For the text-containing cell, return its midpoint in (x, y) coordinate format. 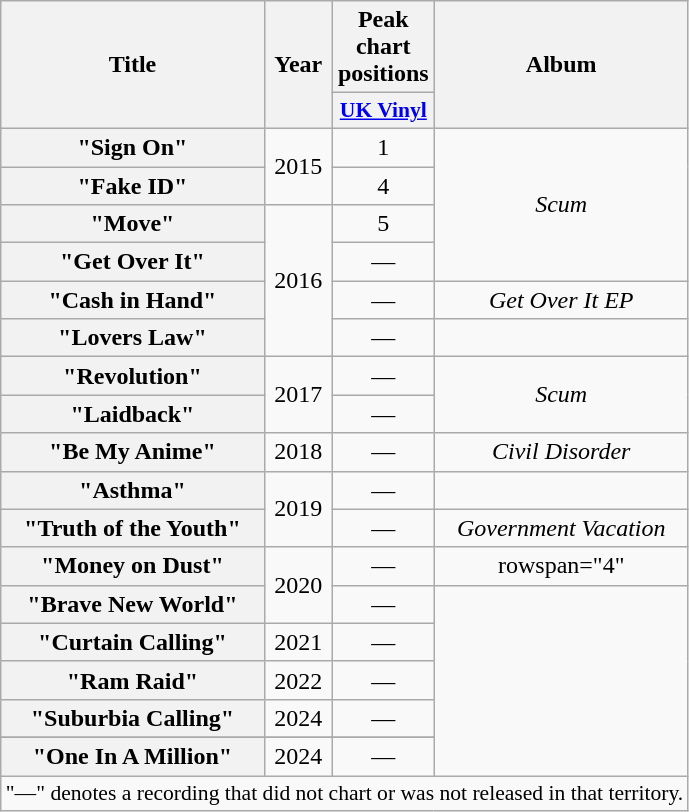
"Money on Dust" (132, 566)
Civil Disorder (561, 452)
"Suburbia Calling" (132, 718)
"Move" (132, 224)
"Sign On" (132, 147)
"Brave New World" (132, 604)
2016 (298, 281)
UK Vinyl (383, 111)
Government Vacation (561, 528)
Title (132, 65)
"—" denotes a recording that did not chart or was not released in that territory. (345, 794)
1 (383, 147)
"Be My Anime" (132, 452)
5 (383, 224)
Peak chart positions (383, 47)
"Lovers Law" (132, 338)
4 (383, 185)
"Truth of the Youth" (132, 528)
"Cash in Hand" (132, 300)
"Get Over It" (132, 262)
Get Over It EP (561, 300)
2017 (298, 395)
"One In A Million" (132, 756)
"Curtain Calling" (132, 642)
2022 (298, 680)
rowspan="4" (561, 566)
"Fake ID" (132, 185)
2020 (298, 585)
"Laidback" (132, 414)
2015 (298, 166)
2021 (298, 642)
"Asthma" (132, 490)
"Revolution" (132, 376)
"Ram Raid" (132, 680)
2019 (298, 509)
Album (561, 65)
2018 (298, 452)
Year (298, 65)
